Provide the [x, y] coordinate of the cell's center where the given text is located.  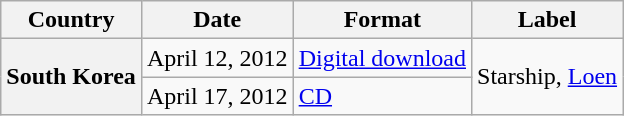
Starship, Loen [548, 77]
Date [217, 20]
April 12, 2012 [217, 58]
April 17, 2012 [217, 96]
Digital download [382, 58]
South Korea [72, 77]
CD [382, 96]
Label [548, 20]
Format [382, 20]
Country [72, 20]
